Find where the given text appears and provide that cell's center as [X, Y] coordinate. 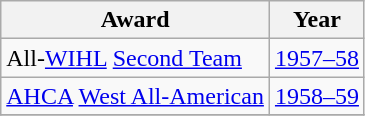
Award [136, 20]
All-WIHL Second Team [136, 58]
Year [316, 20]
1957–58 [316, 58]
AHCA West All-American [136, 96]
1958–59 [316, 96]
